For the text-containing cell, return its midpoint in (x, y) coordinate format. 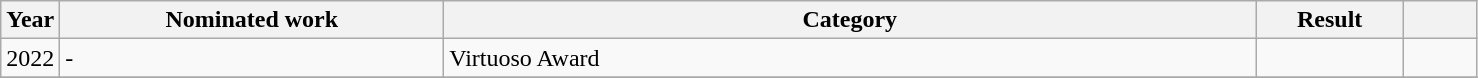
Result (1330, 20)
Virtuoso Award (850, 58)
2022 (30, 58)
Year (30, 20)
Nominated work (252, 20)
Category (850, 20)
- (252, 58)
